Scan for the cell matching the given text and deliver its (X, Y) coordinate at center. 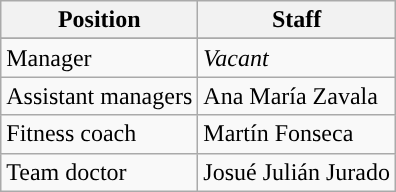
Position (100, 20)
Assistant managers (100, 96)
Fitness coach (100, 134)
Josué Julián Jurado (297, 172)
Vacant (297, 58)
Manager (100, 58)
Team doctor (100, 172)
Staff (297, 20)
Ana María Zavala (297, 96)
Martín Fonseca (297, 134)
